Output the [x, y] coordinate of the center of the cell containing the given text.  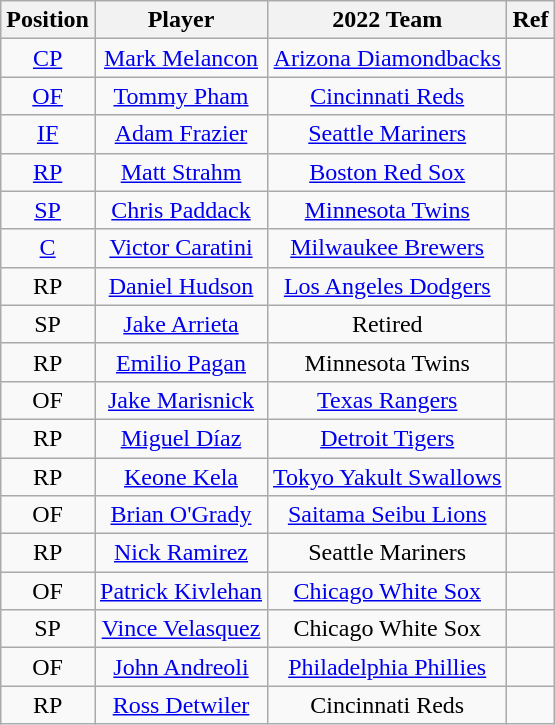
Philadelphia Phillies [388, 667]
Boston Red Sox [388, 172]
Patrick Kivlehan [180, 591]
Jake Marisnick [180, 400]
2022 Team [388, 20]
Texas Rangers [388, 400]
Nick Ramirez [180, 553]
Position [48, 20]
Detroit Tigers [388, 438]
Tokyo Yakult Swallows [388, 477]
Miguel Díaz [180, 438]
Adam Frazier [180, 134]
Milwaukee Brewers [388, 248]
IF [48, 134]
Ref [530, 20]
Emilio Pagan [180, 362]
Saitama Seibu Lions [388, 515]
Tommy Pham [180, 96]
Chris Paddack [180, 210]
John Andreoli [180, 667]
Keone Kela [180, 477]
Ross Detwiler [180, 705]
Mark Melancon [180, 58]
Vince Velasquez [180, 629]
CP [48, 58]
Retired [388, 324]
Brian O'Grady [180, 515]
Arizona Diamondbacks [388, 58]
Jake Arrieta [180, 324]
Los Angeles Dodgers [388, 286]
Player [180, 20]
C [48, 248]
Victor Caratini [180, 248]
Matt Strahm [180, 172]
Daniel Hudson [180, 286]
